Determine the [X, Y] coordinate at the center of the cell enclosing the given text.  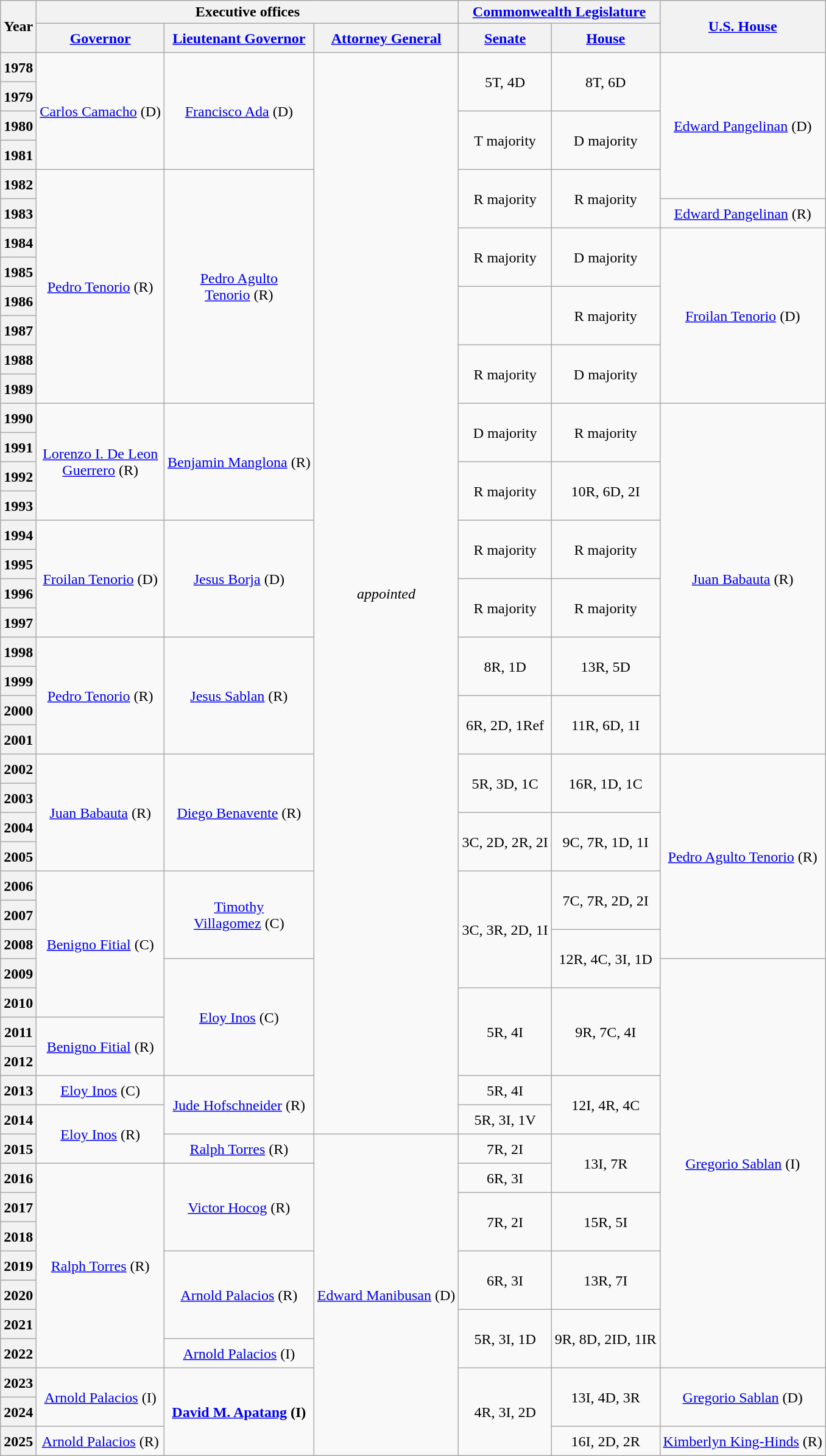
1981 [18, 155]
1987 [18, 331]
8R, 1D [505, 667]
Senate [505, 38]
2018 [18, 1237]
16I, 2D, 2R [605, 1441]
1995 [18, 564]
Year [18, 27]
2008 [18, 944]
2001 [18, 740]
5R, 3I, 1D [505, 1339]
2004 [18, 828]
Lieutenant Governor [239, 38]
2022 [18, 1354]
1984 [18, 243]
Diego Benavente (R) [239, 813]
2002 [18, 769]
Pedro Agulto Tenorio (R) [743, 857]
Governor [101, 38]
13R, 5D [605, 667]
Pedro AgultoTenorio (R) [239, 287]
T majority [505, 141]
9R, 8D, 2ID, 1IR [605, 1339]
1988 [18, 360]
U.S. House [743, 27]
15R, 5I [605, 1222]
1983 [18, 214]
1999 [18, 681]
Benigno Fitial (R) [101, 1047]
2020 [18, 1295]
2010 [18, 1003]
5R, 3D, 1C [505, 784]
3C, 3R, 2D, 1I [505, 930]
Victor Hocog (R) [239, 1208]
Edward Pangelinan (R) [743, 214]
5R, 3I, 1V [505, 1120]
2009 [18, 974]
Jesus Borja (D) [239, 579]
2019 [18, 1266]
TimothyVillagomez (C) [239, 915]
Edward Manibusan (D) [386, 1295]
1996 [18, 594]
Commonwealth Legislature [559, 12]
2021 [18, 1324]
4R, 3I, 2D [505, 1412]
1985 [18, 272]
House [605, 38]
1997 [18, 623]
1989 [18, 389]
10R, 6D, 2I [605, 491]
5T, 4D [505, 82]
Edward Pangelinan (D) [743, 126]
8T, 6D [605, 82]
9C, 7R, 1D, 1I [605, 842]
2000 [18, 711]
1980 [18, 126]
16R, 1D, 1C [605, 784]
13I, 4D, 3R [605, 1398]
Benigno Fitial (C) [101, 944]
7C, 7R, 2D, 2I [605, 901]
2005 [18, 857]
2011 [18, 1032]
2012 [18, 1061]
1986 [18, 301]
Gregorio Sablan (I) [743, 1164]
2017 [18, 1208]
13I, 7R [605, 1164]
Jesus Sablan (R) [239, 696]
1990 [18, 418]
2003 [18, 798]
David M. Apatang (I) [239, 1412]
Gregorio Sablan (D) [743, 1398]
1994 [18, 535]
12I, 4R, 4C [605, 1105]
2006 [18, 886]
1982 [18, 185]
Carlos Camacho (D) [101, 111]
Jude Hofschneider (R) [239, 1105]
Attorney General [386, 38]
Kimberlyn King-Hinds (R) [743, 1441]
2025 [18, 1441]
Eloy Inos (R) [101, 1134]
1993 [18, 506]
1978 [18, 68]
11R, 6D, 1I [605, 725]
Benjamin Manglona (R) [239, 462]
2014 [18, 1120]
2016 [18, 1178]
Executive offices [247, 12]
1991 [18, 448]
2023 [18, 1383]
appointed [386, 594]
2007 [18, 915]
2015 [18, 1149]
6R, 2D, 1Ref [505, 725]
12R, 4C, 3I, 1D [605, 959]
1979 [18, 97]
2024 [18, 1412]
13R, 7I [605, 1281]
3C, 2D, 2R, 2I [505, 842]
Francisco Ada (D) [239, 111]
9R, 7C, 4I [605, 1032]
Lorenzo I. De LeonGuerrero (R) [101, 462]
2013 [18, 1091]
1998 [18, 652]
1992 [18, 477]
